Capture the cell that displays the provided text and extract its [x, y] central coordinate. 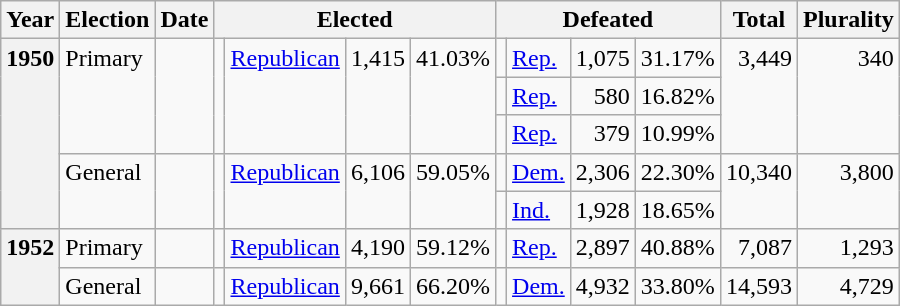
4,190 [378, 248]
Total [758, 20]
59.05% [452, 191]
9,661 [378, 286]
1,075 [602, 58]
40.88% [678, 248]
379 [602, 134]
1,928 [602, 210]
1,293 [848, 248]
Defeated [608, 20]
2,897 [602, 248]
1,415 [378, 96]
3,800 [848, 191]
33.80% [678, 286]
18.65% [678, 210]
14,593 [758, 286]
16.82% [678, 96]
Year [30, 20]
22.30% [678, 172]
Elected [355, 20]
6,106 [378, 191]
1952 [30, 267]
10,340 [758, 191]
580 [602, 96]
66.20% [452, 286]
1950 [30, 134]
Date [184, 20]
7,087 [758, 248]
59.12% [452, 248]
10.99% [678, 134]
4,932 [602, 286]
3,449 [758, 96]
41.03% [452, 96]
31.17% [678, 58]
340 [848, 96]
2,306 [602, 172]
4,729 [848, 286]
Ind. [539, 210]
Plurality [848, 20]
Election [108, 20]
